Scan for the cell matching the given text and deliver its [x, y] coordinate at center. 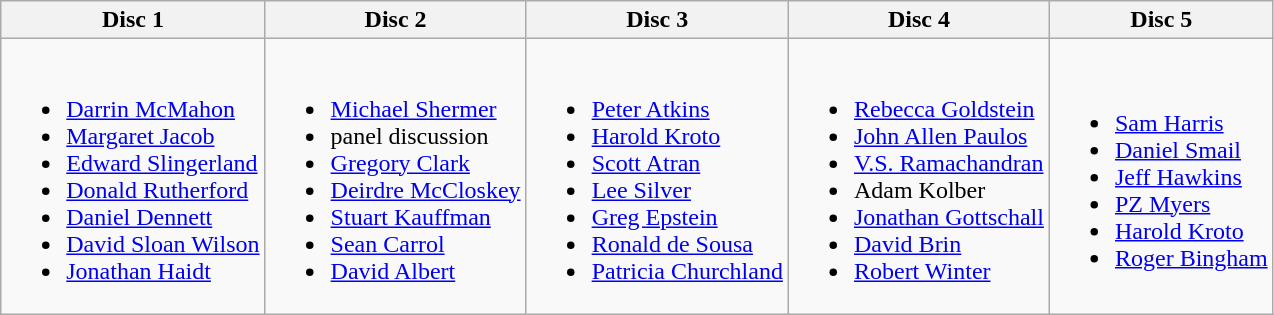
Disc 2 [396, 20]
Rebecca GoldsteinJohn Allen PaulosV.S. RamachandranAdam KolberJonathan GottschallDavid BrinRobert Winter [918, 176]
Michael Shermerpanel discussionGregory ClarkDeirdre McCloskeyStuart KauffmanSean CarrolDavid Albert [396, 176]
Disc 5 [1161, 20]
Peter AtkinsHarold KrotoScott AtranLee SilverGreg EpsteinRonald de SousaPatricia Churchland [657, 176]
Darrin McMahonMargaret JacobEdward SlingerlandDonald RutherfordDaniel DennettDavid Sloan WilsonJonathan Haidt [133, 176]
Disc 4 [918, 20]
Disc 1 [133, 20]
Disc 3 [657, 20]
Sam HarrisDaniel SmailJeff HawkinsPZ MyersHarold KrotoRoger Bingham [1161, 176]
